Scan for the cell matching the given text and deliver its (X, Y) coordinate at center. 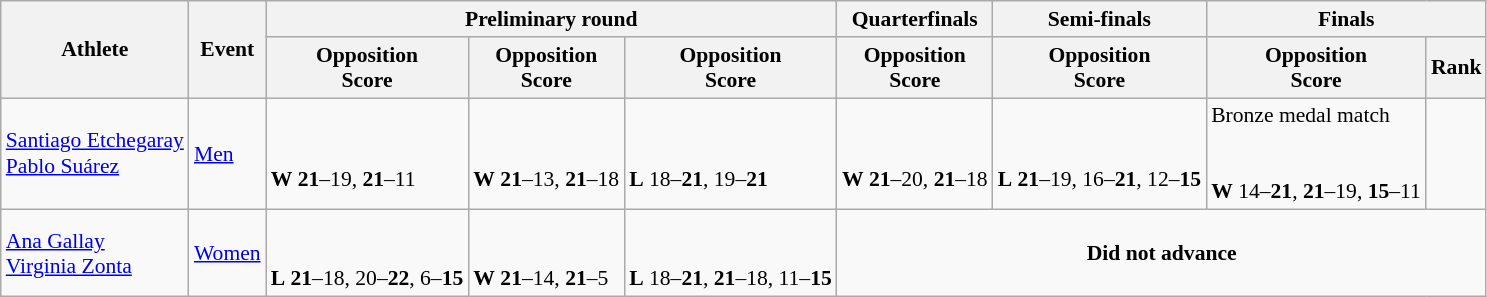
Preliminary round (552, 19)
Finals (1346, 19)
Semi-finals (1100, 19)
Ana GallayVirginia Zonta (95, 254)
Men (228, 154)
L 18–21, 21–18, 11–15 (730, 254)
Women (228, 254)
W 21–13, 21–18 (546, 154)
L 18–21, 19–21 (730, 154)
Bronze medal matchW 14–21, 21–19, 15–11 (1316, 154)
W 21–19, 21–11 (368, 154)
L 21–18, 20–22, 6–15 (368, 254)
W 21–20, 21–18 (915, 154)
Athlete (95, 50)
L 21–19, 16–21, 12–15 (1100, 154)
Santiago EtchegarayPablo Suárez (95, 154)
Event (228, 50)
Rank (1456, 68)
W 21–14, 21–5 (546, 254)
Quarterfinals (915, 19)
Did not advance (1162, 254)
